Locate the cell with the specified text and output its [x, y] center coordinate. 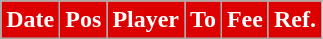
Pos [84, 20]
Date [30, 20]
Ref. [294, 20]
Player [146, 20]
Fee [244, 20]
To [204, 20]
